Output the (x, y) coordinate of the center of the cell containing the given text.  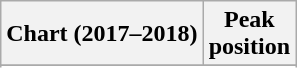
Peak position (249, 34)
Chart (2017–2018) (102, 34)
